Capture the cell that displays the provided text and extract its (X, Y) central coordinate. 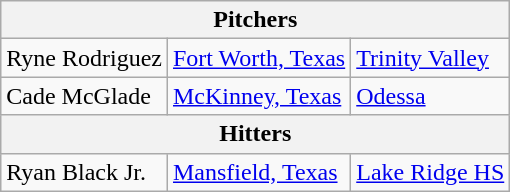
McKinney, Texas (258, 96)
Pitchers (256, 20)
Lake Ridge HS (430, 172)
Ryne Rodriguez (84, 58)
Odessa (430, 96)
Fort Worth, Texas (258, 58)
Trinity Valley (430, 58)
Cade McGlade (84, 96)
Hitters (256, 134)
Mansfield, Texas (258, 172)
Ryan Black Jr. (84, 172)
